Extract the [X, Y] coordinate from the center of the cell holding the provided text.  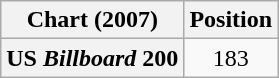
Position [231, 20]
US Billboard 200 [92, 58]
Chart (2007) [92, 20]
183 [231, 58]
